Return the [X, Y] coordinate for the center point of the cell that contains the specified text.  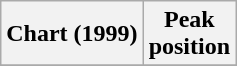
Chart (1999) [72, 34]
Peakposition [189, 34]
